Pinpoint the cell where the given text exists, returning its [x, y] midpoint coordinate. 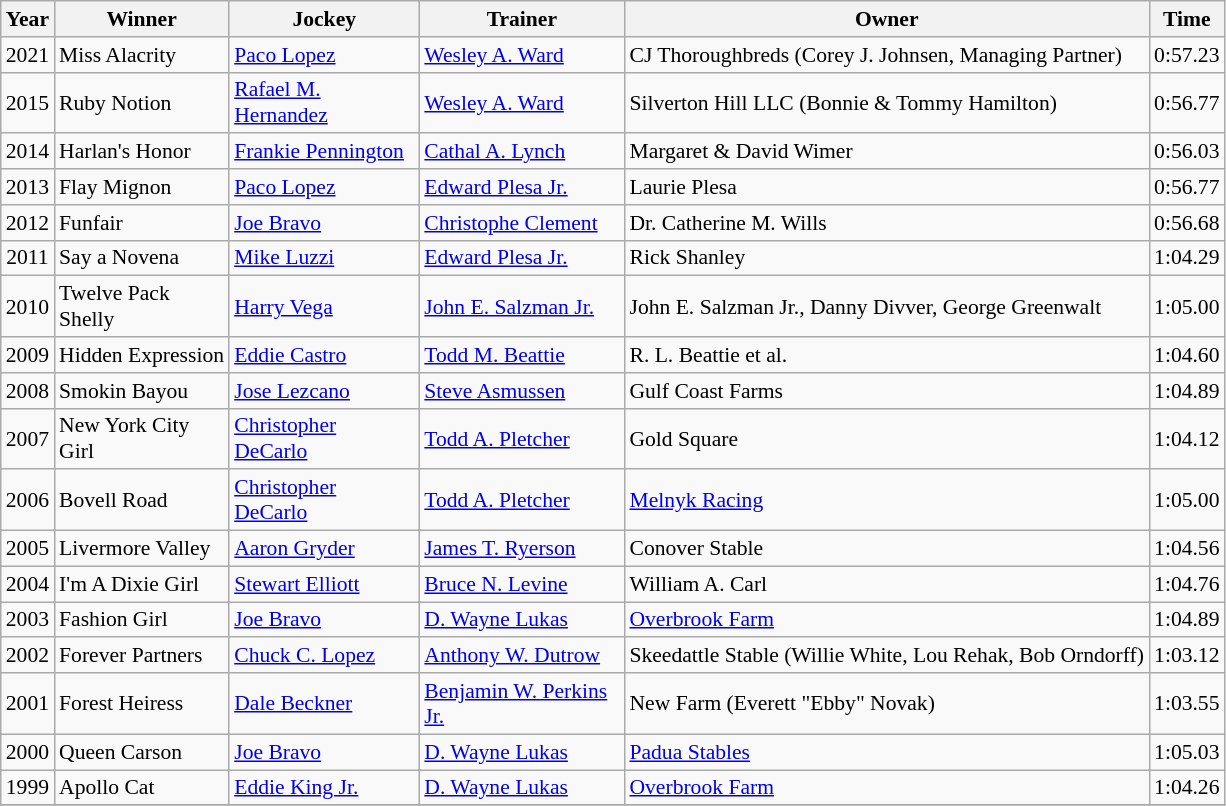
Todd M. Beattie [522, 355]
John E. Salzman Jr., Danny Divver, George Greenwalt [886, 306]
2000 [28, 752]
Steve Asmussen [522, 391]
Margaret & David Wimer [886, 152]
2003 [28, 620]
Gold Square [886, 438]
Dale Beckner [324, 704]
William A. Carl [886, 584]
2005 [28, 549]
Owner [886, 19]
Harlan's Honor [142, 152]
Forest Heiress [142, 704]
Year [28, 19]
2008 [28, 391]
Conover Stable [886, 549]
Twelve Pack Shelly [142, 306]
Forever Partners [142, 656]
Skeedattle Stable (Willie White, Lou Rehak, Bob Orndorff) [886, 656]
Rafael M. Hernandez [324, 102]
1:04.76 [1186, 584]
Winner [142, 19]
2011 [28, 258]
Hidden Expression [142, 355]
2002 [28, 656]
Smokin Bayou [142, 391]
Anthony W. Dutrow [522, 656]
James T. Ryerson [522, 549]
2013 [28, 187]
Trainer [522, 19]
Silverton Hill LLC (Bonnie & Tommy Hamilton) [886, 102]
Christophe Clement [522, 223]
1:04.26 [1186, 788]
R. L. Beattie et al. [886, 355]
New York City Girl [142, 438]
Melnyk Racing [886, 500]
1999 [28, 788]
Fashion Girl [142, 620]
CJ Thoroughbreds (Corey J. Johnsen, Managing Partner) [886, 55]
Frankie Pennington [324, 152]
2015 [28, 102]
2001 [28, 704]
1:05.03 [1186, 752]
Eddie Castro [324, 355]
Laurie Plesa [886, 187]
2009 [28, 355]
0:56.03 [1186, 152]
2004 [28, 584]
1:04.12 [1186, 438]
2012 [28, 223]
Ruby Notion [142, 102]
Padua Stables [886, 752]
I'm A Dixie Girl [142, 584]
Apollo Cat [142, 788]
2014 [28, 152]
Aaron Gryder [324, 549]
Flay Mignon [142, 187]
Queen Carson [142, 752]
Bovell Road [142, 500]
New Farm (Everett "Ebby" Novak) [886, 704]
Stewart Elliott [324, 584]
2021 [28, 55]
1:04.56 [1186, 549]
Dr. Catherine M. Wills [886, 223]
Chuck C. Lopez [324, 656]
Harry Vega [324, 306]
Eddie King Jr. [324, 788]
Jose Lezcano [324, 391]
0:56.68 [1186, 223]
Jockey [324, 19]
1:03.12 [1186, 656]
Benjamin W. Perkins Jr. [522, 704]
1:03.55 [1186, 704]
Cathal A. Lynch [522, 152]
2007 [28, 438]
Bruce N. Levine [522, 584]
Funfair [142, 223]
Miss Alacrity [142, 55]
Rick Shanley [886, 258]
Gulf Coast Farms [886, 391]
Mike Luzzi [324, 258]
0:57.23 [1186, 55]
1:04.60 [1186, 355]
2006 [28, 500]
2010 [28, 306]
John E. Salzman Jr. [522, 306]
1:04.29 [1186, 258]
Livermore Valley [142, 549]
Time [1186, 19]
Say a Novena [142, 258]
